Extract the [x, y] coordinate from the center of the cell holding the provided text.  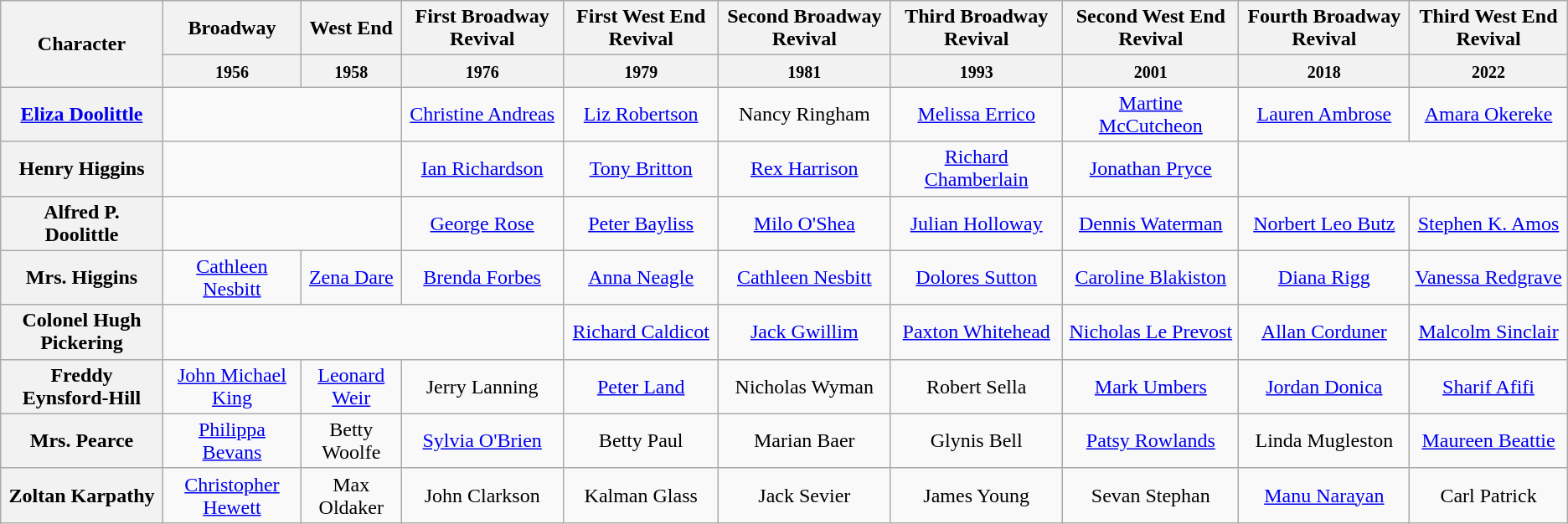
Christine Andreas [482, 114]
Jack Gwillim [804, 331]
Zoltan Karpathy [82, 496]
Nicholas Wyman [804, 387]
Norbert Leo Butz [1324, 223]
First West End Revival [641, 28]
Henry Higgins [82, 169]
1993 [977, 71]
2001 [1151, 71]
Peter Bayliss [641, 223]
Richard Chamberlain [977, 169]
George Rose [482, 223]
Robert Sella [977, 387]
Glynis Bell [977, 440]
John Michael King [231, 387]
Patsy Rowlands [1151, 440]
Sevan Stephan [1151, 496]
Ian Richardson [482, 169]
2022 [1488, 71]
1958 [352, 71]
Christopher Hewett [231, 496]
Jonathan Pryce [1151, 169]
Liz Robertson [641, 114]
Jack Sevier [804, 496]
2018 [1324, 71]
Richard Caldicot [641, 331]
Vanessa Redgrave [1488, 278]
Freddy Eynsford-Hill [82, 387]
Dennis Waterman [1151, 223]
1979 [641, 71]
Broadway [231, 28]
Alfred P. Doolittle [82, 223]
Rex Harrison [804, 169]
Martine McCutcheon [1151, 114]
Stephen K. Amos [1488, 223]
Character [82, 44]
Malcolm Sinclair [1488, 331]
Linda Mugleston [1324, 440]
Eliza Doolittle [82, 114]
Diana Rigg [1324, 278]
Second West End Revival [1151, 28]
Betty Paul [641, 440]
Caroline Blakiston [1151, 278]
Amara Okereke [1488, 114]
Allan Corduner [1324, 331]
Max Oldaker [352, 496]
Marian Baer [804, 440]
Nancy Ringham [804, 114]
James Young [977, 496]
Manu Narayan [1324, 496]
Paxton Whitehead [977, 331]
First Broadway Revival [482, 28]
Lauren Ambrose [1324, 114]
Sylvia O'Brien [482, 440]
Maureen Beattie [1488, 440]
John Clarkson [482, 496]
Dolores Sutton [977, 278]
Mrs. Higgins [82, 278]
Julian Holloway [977, 223]
Philippa Bevans [231, 440]
Kalman Glass [641, 496]
Third Broadway Revival [977, 28]
Second Broadway Revival [804, 28]
Sharif Afifi [1488, 387]
Anna Neagle [641, 278]
Brenda Forbes [482, 278]
Fourth Broadway Revival [1324, 28]
Mark Umbers [1151, 387]
Melissa Errico [977, 114]
Milo O'Shea [804, 223]
West End [352, 28]
Third West End Revival [1488, 28]
Colonel Hugh Pickering [82, 331]
Jerry Lanning [482, 387]
Betty Woolfe [352, 440]
1956 [231, 71]
1981 [804, 71]
Leonard Weir [352, 387]
Nicholas Le Prevost [1151, 331]
1976 [482, 71]
Jordan Donica [1324, 387]
Peter Land [641, 387]
Mrs. Pearce [82, 440]
Tony Britton [641, 169]
Carl Patrick [1488, 496]
Zena Dare [352, 278]
